For the text-containing cell, return its midpoint in (X, Y) coordinate format. 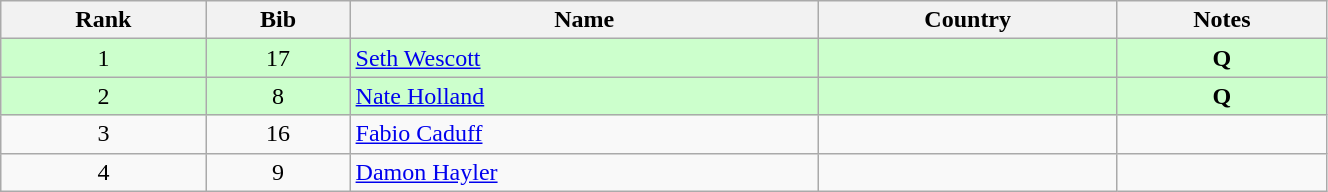
1 (104, 58)
9 (278, 172)
Rank (104, 20)
3 (104, 134)
Country (968, 20)
Fabio Caduff (584, 134)
Damon Hayler (584, 172)
2 (104, 96)
17 (278, 58)
8 (278, 96)
16 (278, 134)
Seth Wescott (584, 58)
Name (584, 20)
Nate Holland (584, 96)
Bib (278, 20)
Notes (1222, 20)
4 (104, 172)
